Locate the cell with the specified text and output its [X, Y] center coordinate. 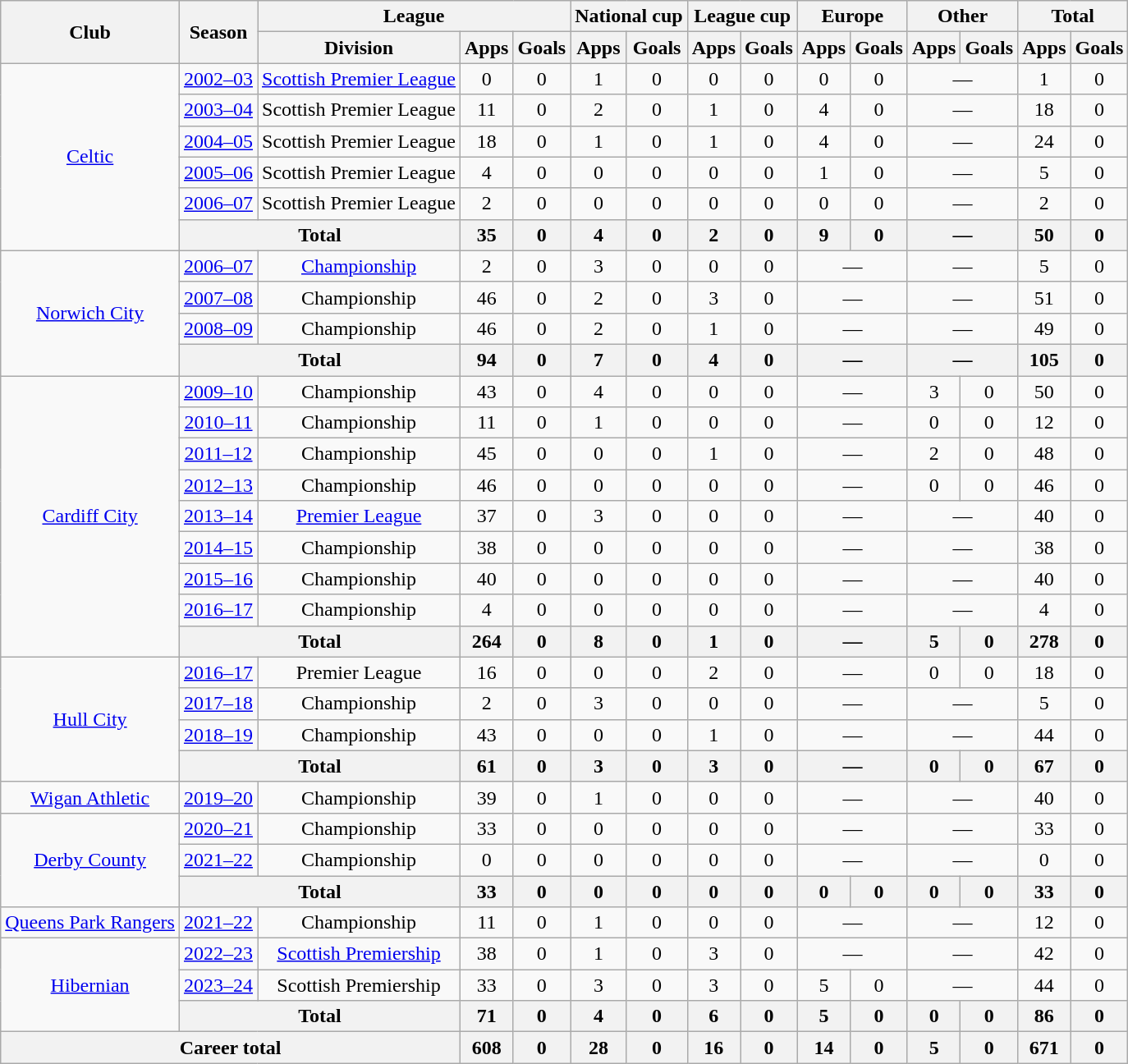
2015–16 [218, 579]
Europe [852, 16]
Celtic [90, 157]
7 [598, 360]
Cardiff City [90, 517]
2005–06 [218, 172]
105 [1044, 360]
608 [487, 1048]
Club [90, 32]
45 [487, 454]
National cup [629, 16]
2002–03 [218, 79]
28 [598, 1048]
9 [823, 235]
35 [487, 235]
Derby County [90, 860]
48 [1044, 454]
League cup [742, 16]
14 [823, 1048]
2008–09 [218, 328]
2014–15 [218, 548]
2004–05 [218, 141]
94 [487, 360]
League [414, 16]
Norwich City [90, 313]
671 [1044, 1048]
61 [487, 766]
8 [598, 641]
278 [1044, 641]
42 [1044, 954]
2009–10 [218, 392]
2012–13 [218, 485]
2017–18 [218, 704]
2019–20 [218, 797]
Division [360, 48]
2022–23 [218, 954]
51 [1044, 297]
Hibernian [90, 985]
2018–19 [218, 735]
2007–08 [218, 297]
2003–04 [218, 110]
39 [487, 797]
Other [962, 16]
264 [487, 641]
Hull City [90, 719]
2010–11 [218, 423]
2011–12 [218, 454]
2023–24 [218, 985]
Queens Park Rangers [90, 923]
6 [713, 1016]
49 [1044, 328]
67 [1044, 766]
24 [1044, 141]
Wigan Athletic [90, 797]
Season [218, 32]
Career total [231, 1048]
37 [487, 516]
86 [1044, 1016]
2013–14 [218, 516]
71 [487, 1016]
2020–21 [218, 828]
